Capture the cell that displays the provided text and extract its [x, y] central coordinate. 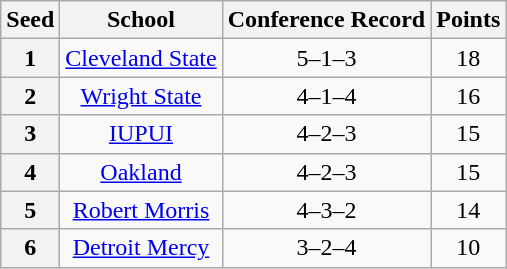
5 [30, 210]
2 [30, 96]
3 [30, 134]
5–1–3 [326, 58]
Detroit Mercy [141, 248]
18 [468, 58]
3–2–4 [326, 248]
1 [30, 58]
IUPUI [141, 134]
Points [468, 20]
10 [468, 248]
4–3–2 [326, 210]
School [141, 20]
Seed [30, 20]
14 [468, 210]
4–1–4 [326, 96]
Cleveland State [141, 58]
16 [468, 96]
Oakland [141, 172]
Robert Morris [141, 210]
Wright State [141, 96]
Conference Record [326, 20]
4 [30, 172]
6 [30, 248]
